Output the [X, Y] coordinate of the center of the cell containing the given text.  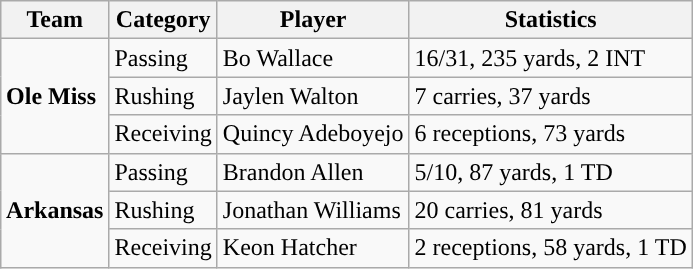
Arkansas [55, 210]
Category [163, 20]
20 carries, 81 yards [550, 210]
Brandon Allen [313, 172]
7 carries, 37 yards [550, 96]
Ole Miss [55, 96]
5/10, 87 yards, 1 TD [550, 172]
Jonathan Williams [313, 210]
Quincy Adeboyejo [313, 134]
Statistics [550, 20]
Jaylen Walton [313, 96]
Team [55, 20]
Player [313, 20]
16/31, 235 yards, 2 INT [550, 58]
Bo Wallace [313, 58]
Keon Hatcher [313, 248]
6 receptions, 73 yards [550, 134]
2 receptions, 58 yards, 1 TD [550, 248]
